Provide the [x, y] coordinate of the cell's center where the given text is located.  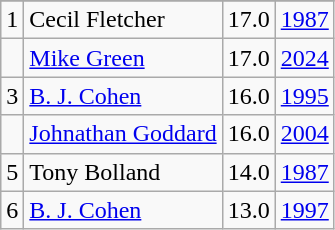
Mike Green [123, 58]
3 [12, 96]
1 [12, 20]
5 [12, 172]
2004 [304, 134]
1995 [304, 96]
13.0 [248, 210]
Johnathan Goddard [123, 134]
Cecil Fletcher [123, 20]
6 [12, 210]
2024 [304, 58]
1997 [304, 210]
14.0 [248, 172]
Tony Bolland [123, 172]
